Provide the [X, Y] coordinate of the cell's center where the given text is located.  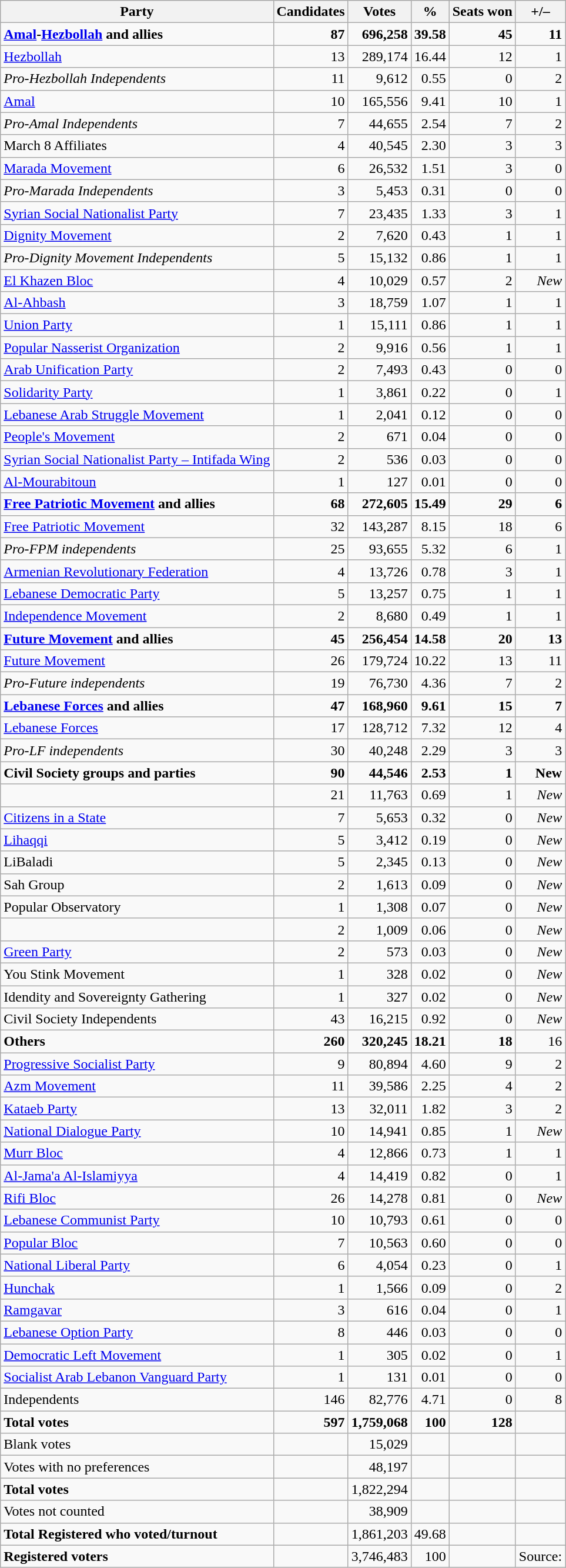
1,861,203 [380, 1534]
17 [310, 728]
Syrian Social Nationalist Party – Intifada Wing [137, 459]
128,712 [380, 728]
14.58 [430, 638]
15,029 [380, 1444]
272,605 [380, 504]
320,245 [380, 1042]
43 [310, 1019]
9,612 [380, 79]
26,532 [380, 168]
21 [310, 795]
Azm Movement [137, 1086]
39.58 [430, 34]
4.60 [430, 1064]
0.13 [430, 862]
Lebanese Forces and allies [137, 706]
0.19 [430, 840]
305 [380, 1355]
9.41 [430, 101]
Blank votes [137, 1444]
44,655 [380, 124]
16,215 [380, 1019]
Seats won [482, 12]
256,454 [380, 638]
18.21 [430, 1042]
Independence Movement [137, 616]
0.07 [430, 907]
1,009 [380, 929]
327 [380, 997]
18,759 [380, 303]
12,866 [380, 1153]
616 [380, 1310]
80,894 [380, 1064]
Democratic Left Movement [137, 1355]
0.12 [430, 415]
Pro-Hezbollah Independents [137, 79]
0.81 [430, 1198]
El Khazen Bloc [137, 281]
2.53 [430, 773]
Rifi Bloc [137, 1198]
9,916 [380, 348]
289,174 [380, 56]
Pro-Amal Independents [137, 124]
168,960 [380, 706]
4,054 [380, 1265]
Lihaqqi [137, 840]
You Stink Movement [137, 974]
1,613 [380, 885]
143,287 [380, 526]
1,759,068 [380, 1422]
7,493 [380, 370]
Total Registered who voted/turnout [137, 1534]
Solidarity Party [137, 392]
179,724 [380, 661]
165,556 [380, 101]
Future Movement [137, 661]
328 [380, 974]
Votes with no preferences [137, 1467]
47 [310, 706]
25 [310, 549]
15.49 [430, 504]
Pro-FPM independents [137, 549]
Citizens in a State [137, 818]
Hezbollah [137, 56]
Lebanese Arab Struggle Movement [137, 415]
Al-Mourabitoun [137, 482]
260 [310, 1042]
40,545 [380, 146]
90 [310, 773]
0.78 [430, 571]
49.68 [430, 1534]
19 [310, 683]
14,419 [380, 1176]
Lebanese Democratic Party [137, 593]
Socialist Arab Lebanon Vanguard Party [137, 1377]
Votes not counted [137, 1512]
Popular Nasserist Organization [137, 348]
10.22 [430, 661]
573 [380, 952]
82,776 [380, 1400]
0.69 [430, 795]
Amal [137, 101]
0.56 [430, 348]
30 [310, 750]
23,435 [380, 213]
Marada Movement [137, 168]
2.30 [430, 146]
3,861 [380, 392]
Popular Observatory [137, 907]
5,453 [380, 191]
0.55 [430, 79]
Murr Bloc [137, 1153]
0.92 [430, 1019]
1,566 [380, 1287]
Others [137, 1042]
Future Movement and allies [137, 638]
93,655 [380, 549]
Lebanese Forces [137, 728]
Lebanese Communist Party [137, 1220]
16.44 [430, 56]
Popular Bloc [137, 1243]
696,258 [380, 34]
3,746,483 [380, 1556]
48,197 [380, 1467]
2.29 [430, 750]
38,909 [380, 1512]
Union Party [137, 325]
32,011 [380, 1109]
0.57 [430, 281]
0.60 [430, 1243]
Party [137, 12]
0.32 [430, 818]
Amal-Hezbollah and allies [137, 34]
Votes [380, 12]
National Liberal Party [137, 1265]
2,345 [380, 862]
8,680 [380, 616]
68 [310, 504]
87 [310, 34]
15,132 [380, 258]
11,763 [380, 795]
Al-Jama'a Al-Islamiyya [137, 1176]
44,546 [380, 773]
Hunchak [137, 1287]
0.73 [430, 1153]
128 [482, 1422]
0.85 [430, 1131]
Kataeb Party [137, 1109]
146 [310, 1400]
Civil Society Independents [137, 1019]
5,653 [380, 818]
1.07 [430, 303]
9.61 [430, 706]
14,941 [380, 1131]
Free Patriotic Movement [137, 526]
2.54 [430, 124]
0.31 [430, 191]
39,586 [380, 1086]
March 8 Affiliates [137, 146]
+/– [540, 12]
32 [310, 526]
40,248 [380, 750]
Dignity Movement [137, 235]
7,620 [380, 235]
1,308 [380, 907]
0.49 [430, 616]
Armenian Revolutionary Federation [137, 571]
LiBaladi [137, 862]
Source: [540, 1556]
Candidates [310, 12]
Progressive Socialist Party [137, 1064]
20 [482, 638]
Green Party [137, 952]
Sah Group [137, 885]
15 [482, 706]
8.15 [430, 526]
Pro-Dignity Movement Independents [137, 258]
Civil Society groups and parties [137, 773]
Lebanese Option Party [137, 1332]
Registered voters [137, 1556]
671 [380, 437]
1.51 [430, 168]
Arab Unification Party [137, 370]
10,029 [380, 281]
14,278 [380, 1198]
% [430, 12]
0.82 [430, 1176]
7.32 [430, 728]
People's Movement [137, 437]
13,726 [380, 571]
Ramgavar [137, 1310]
446 [380, 1332]
0.75 [430, 593]
1.33 [430, 213]
National Dialogue Party [137, 1131]
3,412 [380, 840]
536 [380, 459]
0.23 [430, 1265]
Syrian Social Nationalist Party [137, 213]
4.36 [430, 683]
127 [380, 482]
Al-Ahbash [137, 303]
131 [380, 1377]
5.32 [430, 549]
10,563 [380, 1243]
Free Patriotic Movement and allies [137, 504]
10,793 [380, 1220]
0.61 [430, 1220]
1.82 [430, 1109]
Independents [137, 1400]
13,257 [380, 593]
0.22 [430, 392]
16 [540, 1042]
2,041 [380, 415]
29 [482, 504]
15,111 [380, 325]
1,822,294 [380, 1489]
76,730 [380, 683]
Pro-Marada Independents [137, 191]
0.06 [430, 929]
597 [310, 1422]
Pro-Future independents [137, 683]
Pro-LF independents [137, 750]
4.71 [430, 1400]
Idendity and Sovereignty Gathering [137, 997]
2.25 [430, 1086]
